Return (x, y) of the center of cell containing provided text 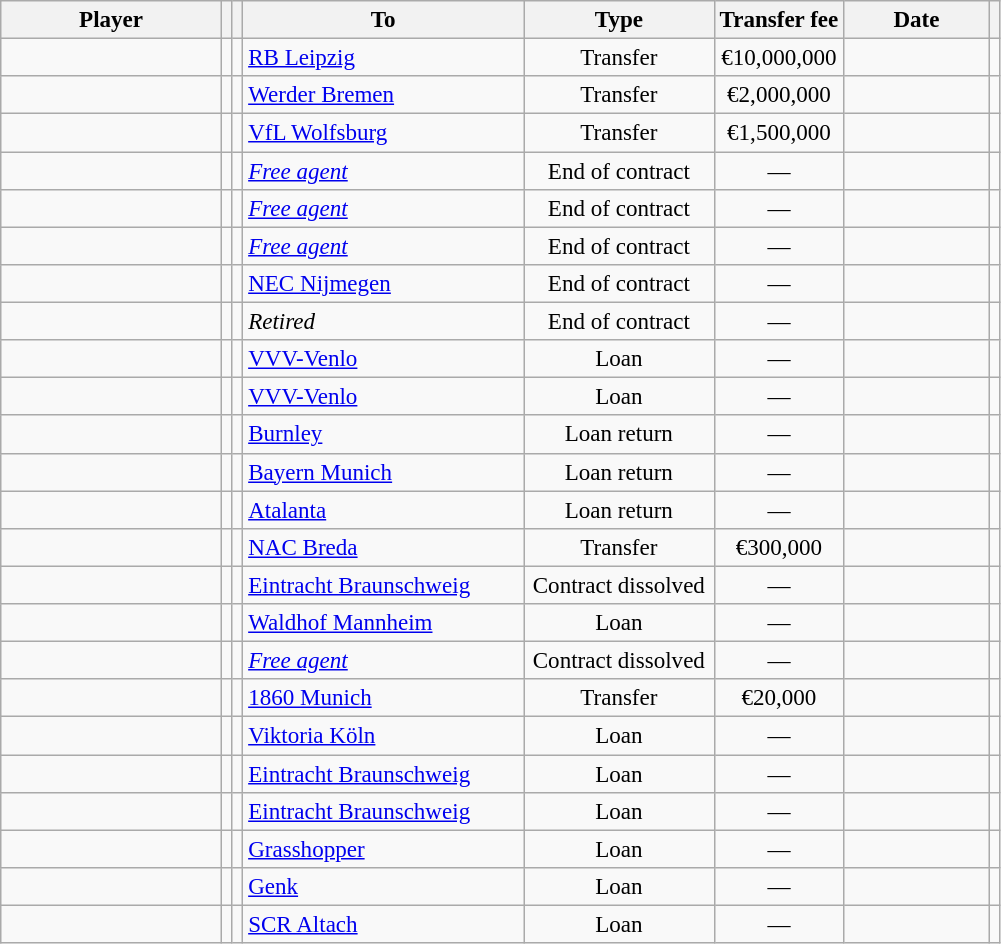
Transfer fee (778, 20)
Viktoria Köln (384, 736)
RB Leipzig (384, 58)
Retired (384, 322)
€1,500,000 (778, 133)
Grasshopper (384, 849)
1860 Munich (384, 698)
€10,000,000 (778, 58)
Atalanta (384, 510)
NEC Nijmegen (384, 284)
Type (620, 20)
Werder Bremen (384, 95)
Player (112, 20)
Bayern Munich (384, 472)
To (384, 20)
VfL Wolfsburg (384, 133)
€20,000 (778, 698)
NAC Breda (384, 548)
Genk (384, 887)
Burnley (384, 435)
SCR Altach (384, 925)
€300,000 (778, 548)
€2,000,000 (778, 95)
Date (917, 20)
Waldhof Mannheim (384, 623)
